Pinpoint the cell where the given text exists, returning its (x, y) midpoint coordinate. 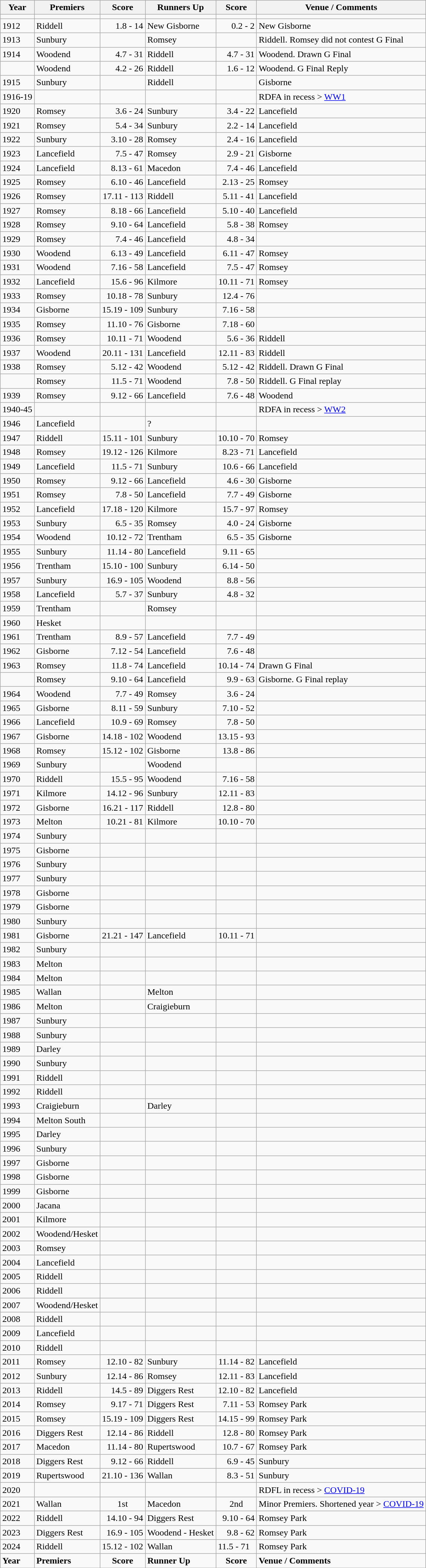
7.10 - 52 (236, 708)
12.4 - 76 (236, 296)
3.4 - 22 (236, 111)
Minor Premiers. Shortened year > COVID-19 (342, 1504)
1953 (17, 523)
2009 (17, 1333)
15.7 - 97 (236, 509)
10.6 - 66 (236, 466)
1937 (17, 353)
4.8 - 32 (236, 594)
1931 (17, 267)
8.23 - 71 (236, 452)
6.11 - 47 (236, 253)
14.12 - 96 (123, 793)
RDFL in recess > COVID-19 (342, 1490)
3.10 - 28 (123, 139)
5.11 - 41 (236, 196)
14.5 - 89 (123, 1390)
1927 (17, 211)
6.9 - 45 (236, 1461)
2019 (17, 1475)
Riddell. G Final replay (342, 381)
1923 (17, 153)
20.11 - 131 (123, 353)
1946 (17, 424)
2007 (17, 1305)
Runners Up (181, 7)
1975 (17, 850)
1954 (17, 537)
1912 (17, 26)
1947 (17, 438)
1922 (17, 139)
1996 (17, 1149)
Runner Up (181, 1561)
21.10 - 136 (123, 1475)
1921 (17, 125)
1956 (17, 566)
10.9 - 69 (123, 722)
2.2 - 14 (236, 125)
1978 (17, 893)
9.8 - 62 (236, 1532)
1934 (17, 310)
1960 (17, 622)
2016 (17, 1433)
2008 (17, 1319)
2006 (17, 1291)
5.7 - 37 (123, 594)
13.8 - 86 (236, 751)
1990 (17, 1063)
Woodend - Hesket (181, 1532)
2018 (17, 1461)
9.9 - 63 (236, 680)
1962 (17, 651)
4.0 - 24 (236, 523)
1994 (17, 1120)
1985 (17, 992)
1988 (17, 1035)
Drawn G Final (342, 665)
Jacana (67, 1205)
1959 (17, 608)
4.6 - 30 (236, 481)
1981 (17, 935)
1967 (17, 736)
1957 (17, 580)
1995 (17, 1134)
2023 (17, 1532)
15.10 - 100 (123, 566)
8.18 - 66 (123, 211)
2024 (17, 1547)
10.14 - 74 (236, 665)
10.12 - 72 (123, 537)
7.12 - 54 (123, 651)
14.18 - 102 (123, 736)
1997 (17, 1163)
Riddell. Drawn G Final (342, 367)
6.10 - 46 (123, 182)
17.18 - 120 (123, 509)
Woodend. G Final Reply (342, 68)
1.8 - 14 (123, 26)
8.9 - 57 (123, 637)
7.11 - 53 (236, 1404)
7.18 - 60 (236, 324)
8.3 - 51 (236, 1475)
9.11 - 65 (236, 552)
1940-45 (17, 410)
1964 (17, 694)
1950 (17, 481)
1933 (17, 296)
Melton South (67, 1120)
1951 (17, 495)
1984 (17, 978)
1963 (17, 665)
1971 (17, 793)
? (181, 424)
1992 (17, 1092)
2013 (17, 1390)
10.7 - 67 (236, 1447)
1972 (17, 807)
RDFA in recess > WW1 (342, 97)
11.14 - 82 (236, 1362)
10.18 - 78 (123, 296)
1932 (17, 282)
1970 (17, 779)
1st (123, 1504)
9.17 - 71 (123, 1404)
8.13 - 61 (123, 168)
10.21 - 81 (123, 822)
21.21 - 147 (123, 935)
2.13 - 25 (236, 182)
1915 (17, 83)
1968 (17, 751)
2005 (17, 1276)
1955 (17, 552)
1958 (17, 594)
2.4 - 16 (236, 139)
2015 (17, 1419)
4.2 - 26 (123, 68)
2022 (17, 1518)
2001 (17, 1220)
1982 (17, 950)
1913 (17, 40)
15.6 - 96 (123, 282)
15.11 - 101 (123, 438)
2.9 - 21 (236, 153)
1983 (17, 964)
1998 (17, 1177)
16.21 - 117 (123, 807)
2012 (17, 1376)
1961 (17, 637)
17.11 - 113 (123, 196)
2002 (17, 1234)
8.11 - 59 (123, 708)
1976 (17, 864)
1914 (17, 54)
2010 (17, 1348)
1989 (17, 1049)
1935 (17, 324)
Hesket (67, 622)
1916-19 (17, 97)
6.13 - 49 (123, 253)
1949 (17, 466)
Gisborne. G Final replay (342, 680)
8.8 - 56 (236, 580)
1928 (17, 225)
Woodend. Drawn G Final (342, 54)
1966 (17, 722)
14.10 - 94 (123, 1518)
2003 (17, 1248)
2011 (17, 1362)
6.14 - 50 (236, 566)
1987 (17, 1021)
1999 (17, 1191)
2004 (17, 1262)
1991 (17, 1077)
1924 (17, 168)
Riddell. Romsey did not contest G Final (342, 40)
2021 (17, 1504)
1.6 - 12 (236, 68)
1930 (17, 253)
11.10 - 76 (123, 324)
2014 (17, 1404)
1969 (17, 765)
2017 (17, 1447)
4.8 - 34 (236, 239)
5.4 - 34 (123, 125)
14.15 - 99 (236, 1419)
1939 (17, 395)
1920 (17, 111)
5.6 - 36 (236, 338)
5.10 - 40 (236, 211)
1977 (17, 879)
1993 (17, 1106)
13.15 - 93 (236, 736)
1979 (17, 907)
2nd (236, 1504)
1929 (17, 239)
5.8 - 38 (236, 225)
1948 (17, 452)
2020 (17, 1490)
1952 (17, 509)
0.2 - 2 (236, 26)
1925 (17, 182)
19.12 - 126 (123, 452)
1974 (17, 836)
1980 (17, 921)
1965 (17, 708)
1973 (17, 822)
1936 (17, 338)
2000 (17, 1205)
11.8 - 74 (123, 665)
RDFA in recess > WW2 (342, 410)
1938 (17, 367)
1986 (17, 1006)
1926 (17, 196)
15.5 - 95 (123, 779)
